Capture the cell that displays the provided text and extract its (X, Y) central coordinate. 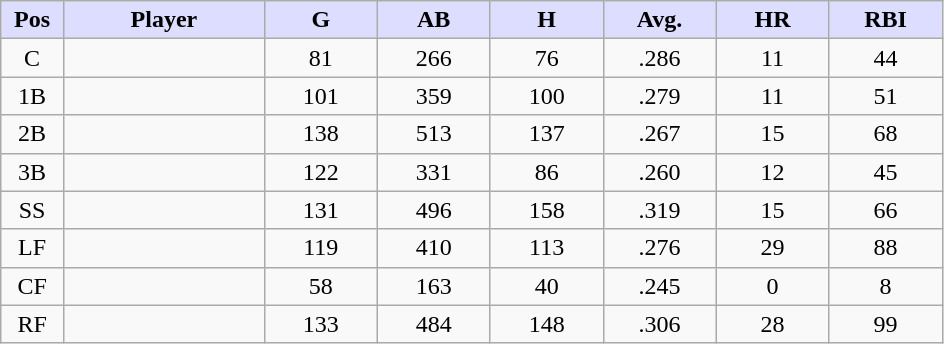
0 (772, 286)
.279 (660, 96)
RF (32, 324)
H (546, 20)
99 (886, 324)
76 (546, 58)
331 (434, 172)
101 (320, 96)
138 (320, 134)
58 (320, 286)
.260 (660, 172)
.286 (660, 58)
C (32, 58)
163 (434, 286)
113 (546, 248)
HR (772, 20)
45 (886, 172)
8 (886, 286)
12 (772, 172)
51 (886, 96)
Avg. (660, 20)
.276 (660, 248)
86 (546, 172)
484 (434, 324)
29 (772, 248)
66 (886, 210)
359 (434, 96)
Player (164, 20)
.319 (660, 210)
158 (546, 210)
3B (32, 172)
1B (32, 96)
.306 (660, 324)
119 (320, 248)
Pos (32, 20)
.267 (660, 134)
410 (434, 248)
68 (886, 134)
28 (772, 324)
CF (32, 286)
2B (32, 134)
.245 (660, 286)
G (320, 20)
44 (886, 58)
88 (886, 248)
496 (434, 210)
513 (434, 134)
148 (546, 324)
122 (320, 172)
133 (320, 324)
SS (32, 210)
131 (320, 210)
137 (546, 134)
100 (546, 96)
266 (434, 58)
81 (320, 58)
40 (546, 286)
AB (434, 20)
RBI (886, 20)
LF (32, 248)
